Capture the cell that displays the provided text and extract its (x, y) central coordinate. 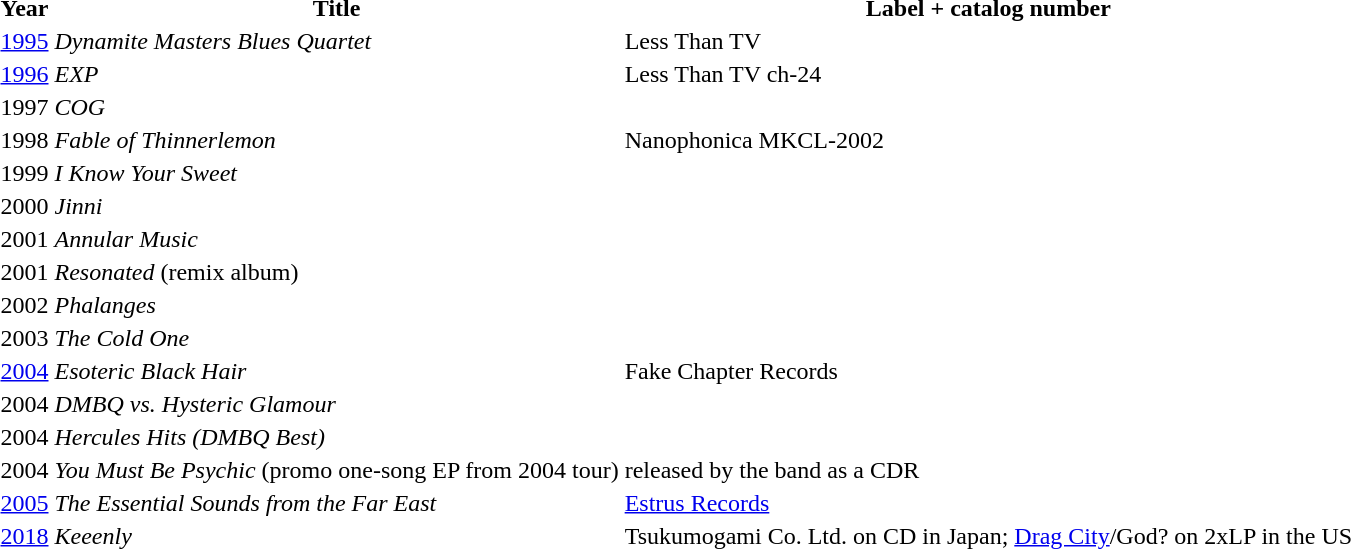
Phalanges (336, 305)
Jinni (336, 206)
The Cold One (336, 338)
Esoteric Black Hair (336, 371)
EXP (336, 74)
The Essential Sounds from the Far East (336, 503)
I Know Your Sweet (336, 173)
DMBQ vs. Hysteric Glamour (336, 404)
Dynamite Masters Blues Quartet (336, 41)
You Must Be Psychic (promo one-song EP from 2004 tour) (336, 470)
COG (336, 107)
Annular Music (336, 239)
Fable of Thinnerlemon (336, 140)
Resonated (remix album) (336, 272)
Hercules Hits (DMBQ Best) (336, 437)
